Locate the cell with the specified text and output its (X, Y) center coordinate. 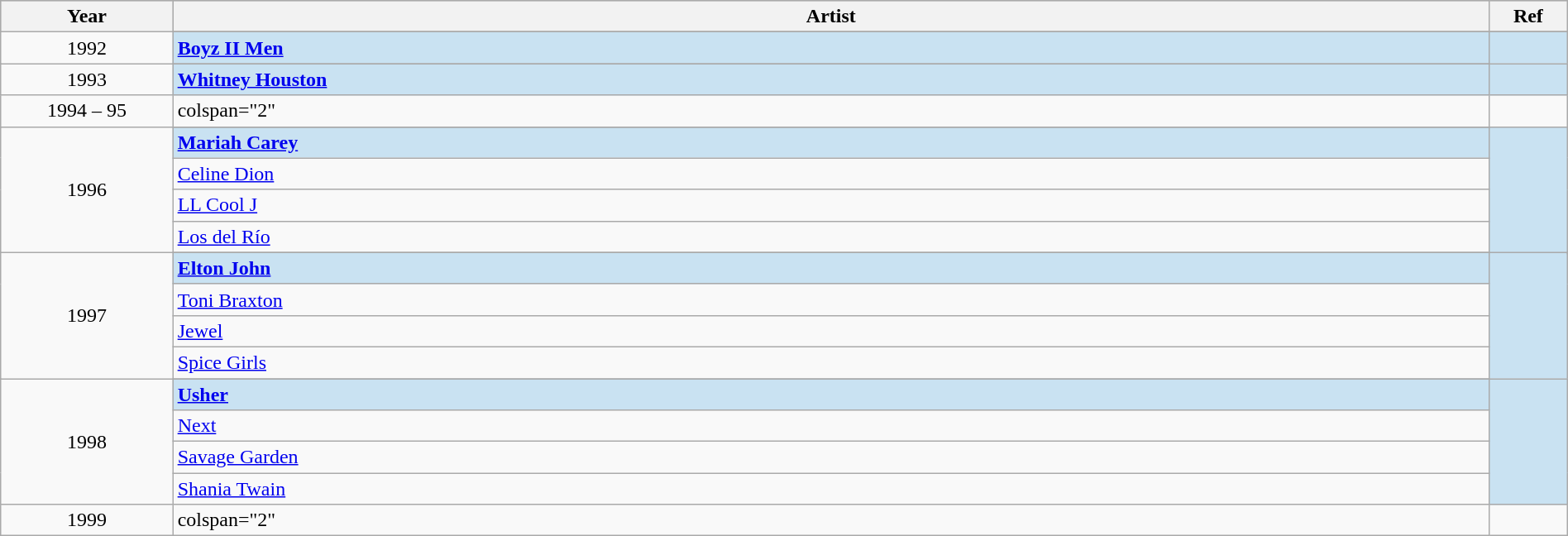
Los del Río (830, 237)
Artist (830, 17)
Shania Twain (830, 489)
Usher (830, 395)
Boyz II Men (830, 48)
Mariah Carey (830, 142)
Next (830, 426)
Spice Girls (830, 362)
1997 (87, 315)
Jewel (830, 331)
1992 (87, 48)
Toni Braxton (830, 299)
1996 (87, 189)
Elton John (830, 268)
Ref (1528, 17)
1999 (87, 520)
1993 (87, 79)
Celine Dion (830, 174)
Whitney Houston (830, 79)
LL Cool J (830, 205)
Savage Garden (830, 457)
1994 – 95 (87, 111)
Year (87, 17)
1998 (87, 442)
